Search for the cell housing the specified text and yield its [X, Y] center coordinate. 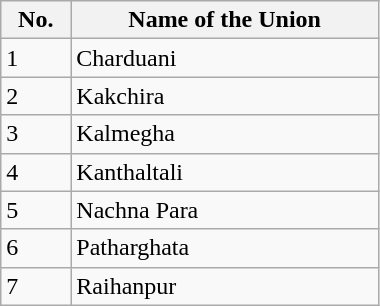
Kakchira [225, 96]
No. [36, 20]
Charduani [225, 58]
2 [36, 96]
Kanthaltali [225, 172]
Name of the Union [225, 20]
6 [36, 248]
4 [36, 172]
Patharghata [225, 248]
Raihanpur [225, 286]
1 [36, 58]
5 [36, 210]
7 [36, 286]
3 [36, 134]
Kalmegha [225, 134]
Nachna Para [225, 210]
